Pinpoint the cell where the given text exists, returning its (X, Y) midpoint coordinate. 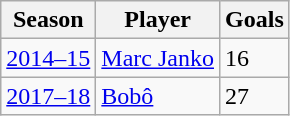
Season (48, 20)
2017–18 (48, 96)
Bobô (158, 96)
Player (158, 20)
2014–15 (48, 58)
16 (255, 58)
Goals (255, 20)
Marc Janko (158, 58)
27 (255, 96)
